Scan for the cell matching the given text and deliver its [X, Y] coordinate at center. 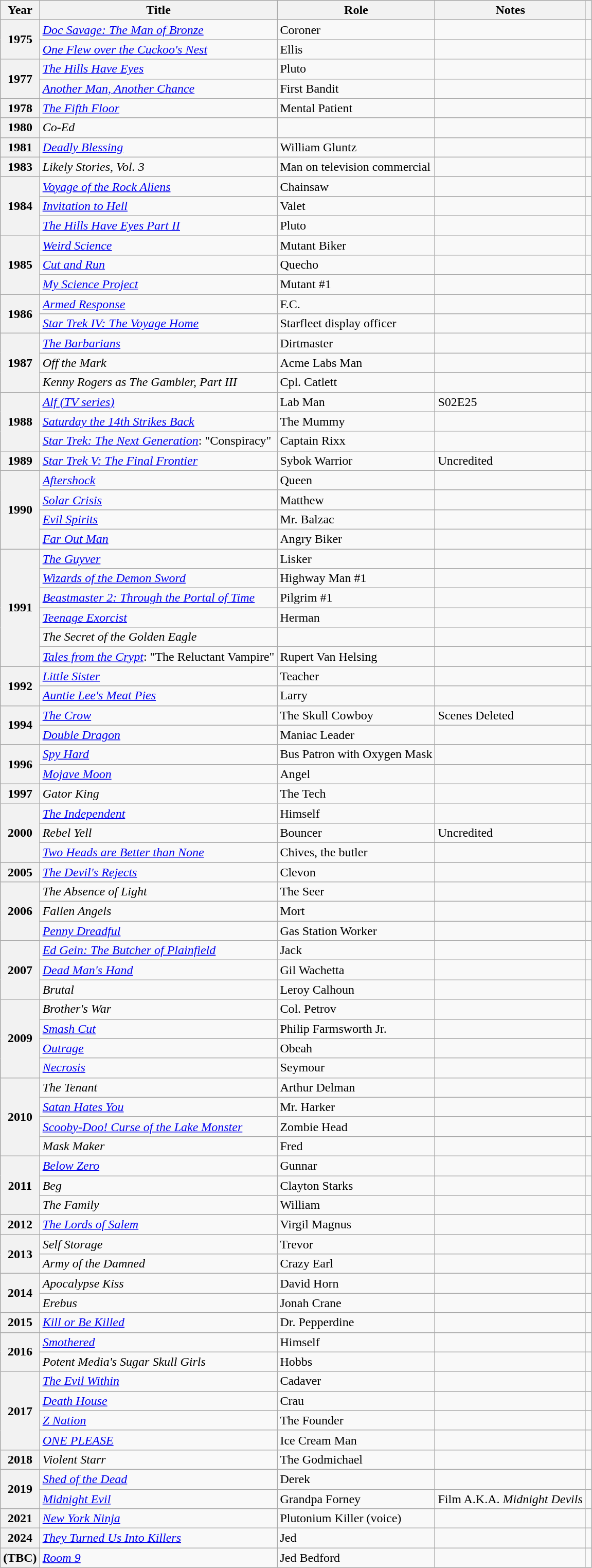
Mr. Harker [356, 1107]
Double Dragon [158, 735]
Gas Station Worker [356, 931]
1989 [20, 461]
The Evil Within [158, 1381]
Tales from the Crypt: "The Reluctant Vampire" [158, 657]
Z Nation [158, 1420]
Solar Crisis [158, 500]
Mort [356, 911]
Arthur Delman [356, 1087]
Rupert Van Helsing [356, 657]
Bouncer [356, 833]
Valet [356, 206]
Queen [356, 480]
Man on television commercial [356, 167]
Gil Wachetta [356, 970]
Hobbs [356, 1362]
Ellis [356, 49]
The Hills Have Eyes Part II [158, 225]
1977 [20, 79]
Likely Stories, Vol. 3 [158, 167]
Auntie Lee's Meat Pies [158, 696]
Spy Hard [158, 754]
2000 [20, 833]
They Turned Us Into Killers [158, 1538]
Scooby-Doo! Curse of the Lake Monster [158, 1126]
Little Sister [158, 676]
Shed of the Dead [158, 1479]
Outrage [158, 1048]
Starfleet display officer [356, 324]
Maniac Leader [356, 735]
Erebus [158, 1303]
Kenny Rogers as The Gambler, Part III [158, 382]
Fred [356, 1146]
Jack [356, 950]
The Seer [356, 892]
Mutant #1 [356, 285]
The Tech [356, 794]
Apocalypse Kiss [158, 1283]
Zombie Head [356, 1126]
Star Trek V: The Final Frontier [158, 461]
The Absence of Light [158, 892]
David Horn [356, 1283]
Armed Response [158, 304]
Quecho [356, 265]
William Gluntz [356, 147]
Cut and Run [158, 265]
Role [356, 10]
Angel [356, 774]
Notes [510, 10]
Room 9 [158, 1558]
2010 [20, 1117]
Weird Science [158, 245]
Mental Patient [356, 108]
Death House [158, 1401]
Violent Starr [158, 1459]
Captain Rixx [356, 441]
Penny Dreadful [158, 931]
1994 [20, 725]
Year [20, 10]
1987 [20, 363]
Clayton Starks [356, 1185]
Seymour [356, 1068]
2014 [20, 1293]
Crau [356, 1401]
Angry Biker [356, 539]
Clevon [356, 872]
Aftershock [158, 480]
(TBC) [20, 1558]
2006 [20, 911]
Matthew [356, 500]
Alf (TV series) [158, 402]
Deadly Blessing [158, 147]
1983 [20, 167]
Star Trek IV: The Voyage Home [158, 324]
The Independent [158, 813]
Ed Gein: The Butcher of Plainfield [158, 950]
1996 [20, 764]
Fallen Angels [158, 911]
Necrosis [158, 1068]
Herman [356, 618]
Mojave Moon [158, 774]
S02E25 [510, 402]
1990 [20, 509]
Dr. Pepperdine [356, 1323]
Smothered [158, 1342]
Trevor [356, 1244]
Another Man, Another Chance [158, 89]
Midnight Evil [158, 1499]
1985 [20, 265]
Smash Cut [158, 1029]
2021 [20, 1519]
Far Out Man [158, 539]
The Barbarians [158, 343]
The Skull Cowboy [356, 715]
Chainsaw [356, 186]
The Lords of Salem [158, 1225]
Jed Bedford [356, 1558]
Chives, the butler [356, 852]
Wizards of the Demon Sword [158, 578]
Mutant Biker [356, 245]
Army of the Damned [158, 1264]
Kill or Be Killed [158, 1323]
2007 [20, 970]
Dead Man's Hand [158, 970]
2017 [20, 1411]
Brother's War [158, 1009]
The Hills Have Eyes [158, 69]
The Crow [158, 715]
2015 [20, 1323]
2019 [20, 1489]
The Family [158, 1205]
Satan Hates You [158, 1107]
Grandpa Forney [356, 1499]
Gator King [158, 794]
Jonah Crane [356, 1303]
Rebel Yell [158, 833]
Mask Maker [158, 1146]
2005 [20, 872]
The Godmichael [356, 1459]
1986 [20, 314]
Derek [356, 1479]
Lisker [356, 558]
Highway Man #1 [356, 578]
Acme Labs Man [356, 363]
Co-Ed [158, 128]
Crazy Earl [356, 1264]
Title [158, 10]
1980 [20, 128]
1992 [20, 686]
The Tenant [158, 1087]
Cpl. Catlett [356, 382]
Brutal [158, 990]
Doc Savage: The Man of Bronze [158, 30]
Beg [158, 1185]
1975 [20, 40]
New York Ninja [158, 1519]
Ice Cream Man [356, 1440]
Scenes Deleted [510, 715]
Two Heads are Better than None [158, 852]
Dirtmaster [356, 343]
The Devil's Rejects [158, 872]
Film A.K.A. Midnight Devils [510, 1499]
Virgil Magnus [356, 1225]
1978 [20, 108]
Off the Mark [158, 363]
Leroy Calhoun [356, 990]
2018 [20, 1459]
The Secret of the Golden Eagle [158, 637]
1991 [20, 607]
Self Storage [158, 1244]
My Science Project [158, 285]
Potent Media's Sugar Skull Girls [158, 1362]
2012 [20, 1225]
Evil Spirits [158, 519]
Obeah [356, 1048]
Plutonium Killer (voice) [356, 1519]
Philip Farmsworth Jr. [356, 1029]
The Guyver [158, 558]
1988 [20, 421]
2024 [20, 1538]
2009 [20, 1038]
One Flew over the Cuckoo's Nest [158, 49]
Saturday the 14th Strikes Back [158, 421]
William [356, 1205]
Teenage Exorcist [158, 618]
Jed [356, 1538]
Lab Man [356, 402]
F.C. [356, 304]
Pilgrim #1 [356, 598]
First Bandit [356, 89]
1997 [20, 794]
2013 [20, 1254]
Cadaver [356, 1381]
Sybok Warrior [356, 461]
1981 [20, 147]
Mr. Balzac [356, 519]
Star Trek: The Next Generation: "Conspiracy" [158, 441]
1984 [20, 206]
Coroner [356, 30]
The Mummy [356, 421]
Invitation to Hell [158, 206]
Beastmaster 2: Through the Portal of Time [158, 598]
Bus Patron with Oxygen Mask [356, 754]
Larry [356, 696]
Teacher [356, 676]
2011 [20, 1185]
The Fifth Floor [158, 108]
The Founder [356, 1420]
Gunnar [356, 1166]
Voyage of the Rock Aliens [158, 186]
Col. Petrov [356, 1009]
Below Zero [158, 1166]
ONE PLEASE [158, 1440]
2016 [20, 1352]
